Find where the given text appears and provide that cell's center as (X, Y) coordinate. 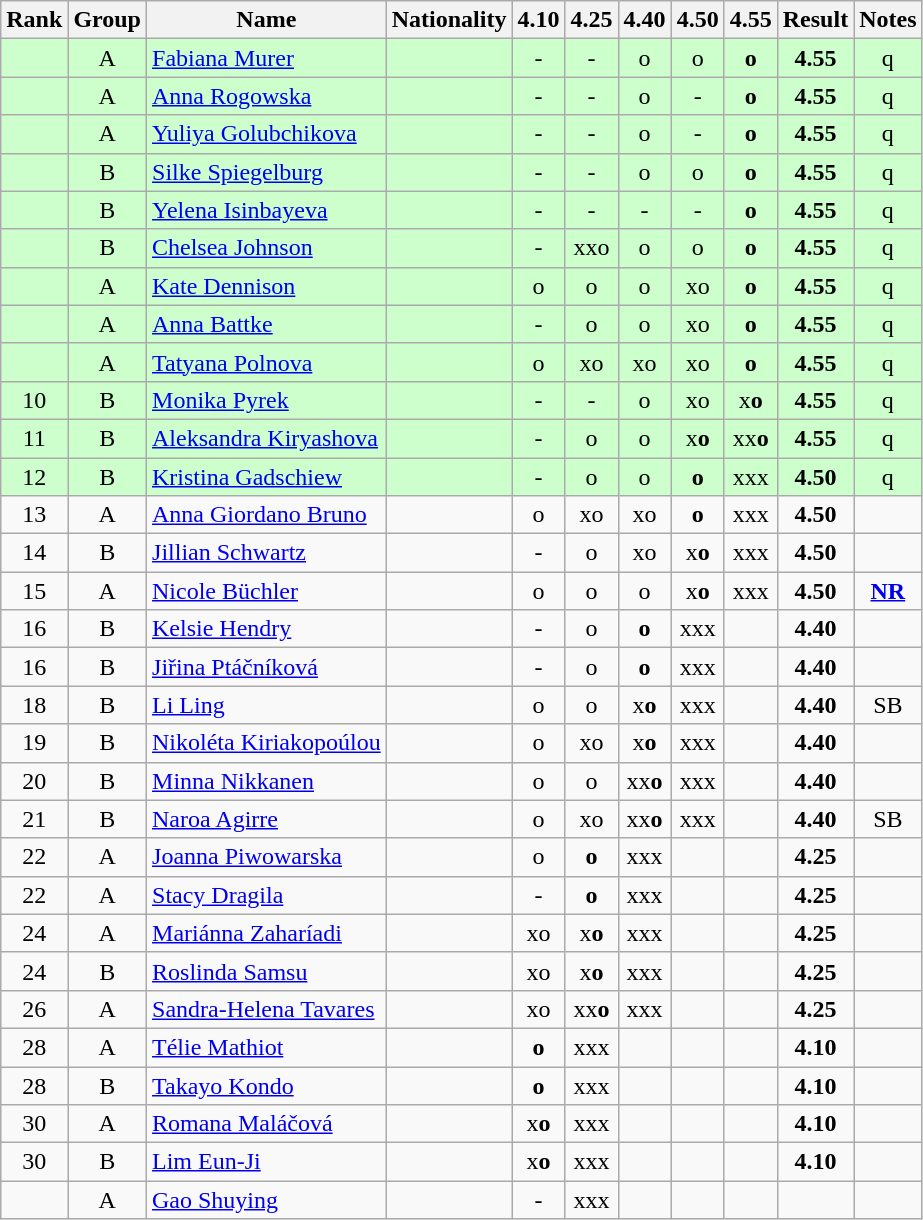
Takayo Kondo (267, 1085)
Fabiana Murer (267, 58)
Télie Mathiot (267, 1047)
21 (34, 819)
Anna Rogowska (267, 96)
Rank (34, 20)
Kelsie Hendry (267, 629)
Jillian Schwartz (267, 553)
15 (34, 591)
Group (108, 20)
10 (34, 400)
Naroa Agirre (267, 819)
Yelena Isinbayeva (267, 210)
Stacy Dragila (267, 895)
Joanna Piwowarska (267, 857)
Mariánna Zaharíadi (267, 933)
Kate Dennison (267, 286)
11 (34, 438)
14 (34, 553)
26 (34, 1009)
NR (888, 591)
18 (34, 705)
20 (34, 781)
Anna Giordano Bruno (267, 515)
Kristina Gadschiew (267, 477)
Monika Pyrek (267, 400)
Anna Battke (267, 324)
Romana Maláčová (267, 1124)
Result (815, 20)
Chelsea Johnson (267, 248)
Nicole Büchler (267, 591)
Silke Spiegelburg (267, 172)
Nikoléta Kiriakopoúlou (267, 743)
Notes (888, 20)
Roslinda Samsu (267, 971)
Minna Nikkanen (267, 781)
19 (34, 743)
Li Ling (267, 705)
Name (267, 20)
Nationality (449, 20)
13 (34, 515)
Jiřina Ptáčníková (267, 667)
Tatyana Polnova (267, 362)
Lim Eun-Ji (267, 1162)
Aleksandra Kiryashova (267, 438)
Gao Shuying (267, 1200)
Sandra-Helena Tavares (267, 1009)
12 (34, 477)
Yuliya Golubchikova (267, 134)
